From the cell containing the given text, extract its center point as (x, y) coordinate. 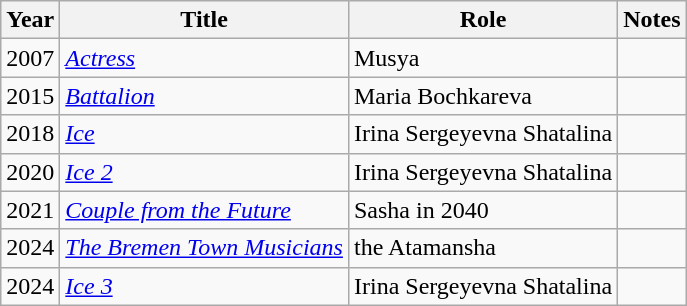
Ice (204, 134)
Ice 3 (204, 286)
2020 (30, 172)
Role (482, 20)
2015 (30, 96)
2018 (30, 134)
the Atamansha (482, 248)
2007 (30, 58)
The Bremen Town Musicians (204, 248)
Notes (652, 20)
Battalion (204, 96)
Ice 2 (204, 172)
Couple from the Future (204, 210)
2021 (30, 210)
Maria Bochkareva (482, 96)
Musya (482, 58)
Title (204, 20)
Actress (204, 58)
Sasha in 2040 (482, 210)
Year (30, 20)
